Identify which cell holds the provided text, then report its (X, Y) central coordinate. 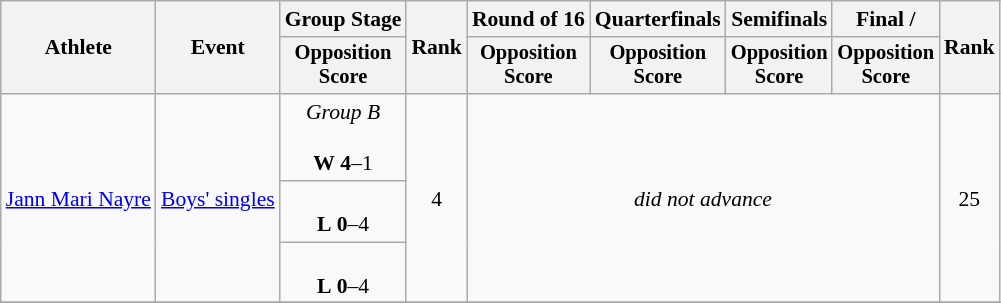
Group Stage (344, 19)
Athlete (78, 48)
25 (970, 198)
Jann Mari Nayre (78, 198)
Group B W 4–1 (344, 138)
Quarterfinals (658, 19)
4 (436, 198)
Final / (886, 19)
Round of 16 (528, 19)
Semifinals (780, 19)
Event (218, 48)
Boys' singles (218, 198)
did not advance (703, 198)
